For the text-containing cell, return its midpoint in [x, y] coordinate format. 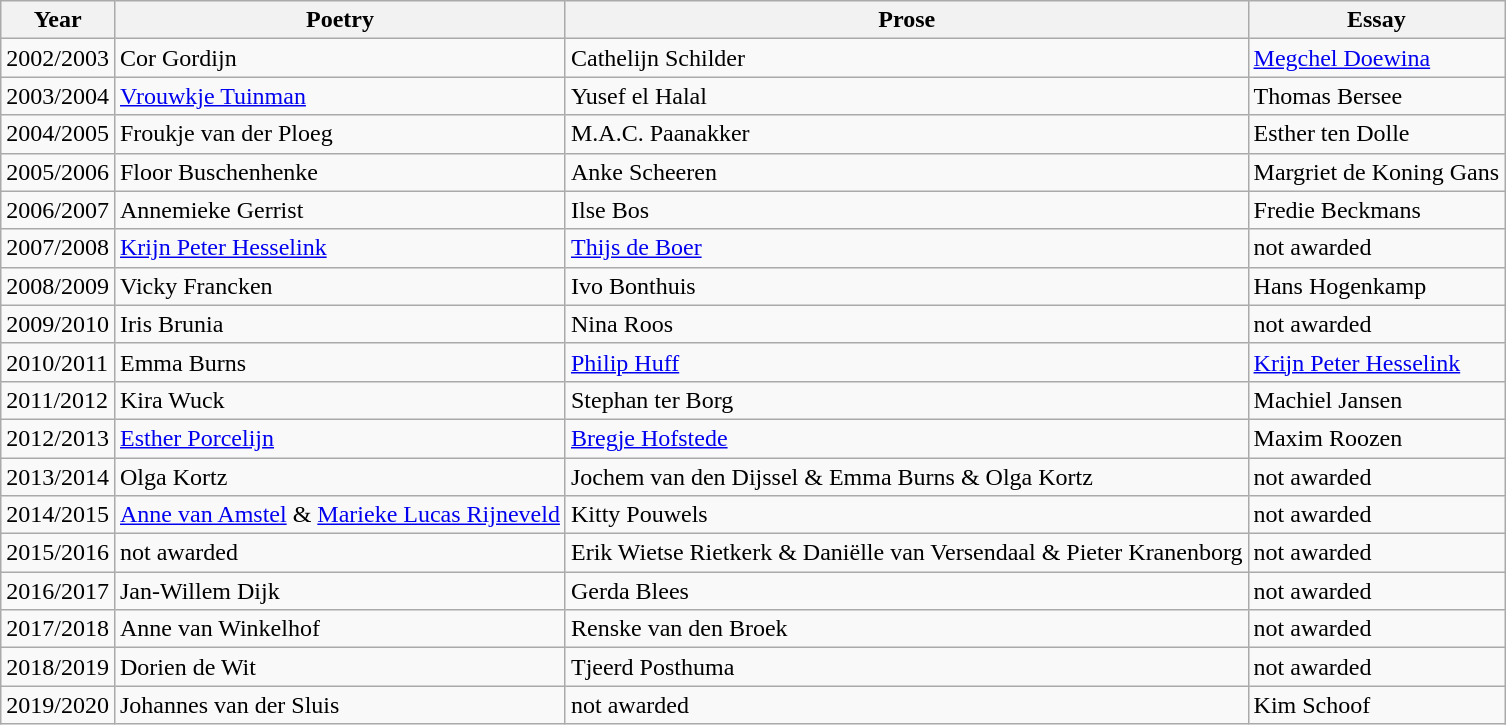
2011/2012 [58, 400]
Bregje Hofstede [906, 438]
Tjeerd Posthuma [906, 667]
Dorien de Wit [340, 667]
Philip Huff [906, 362]
2002/2003 [58, 58]
Anne van Winkelhof [340, 629]
Nina Roos [906, 324]
Essay [1376, 20]
Iris Brunia [340, 324]
2017/2018 [58, 629]
M.A.C. Paanakker [906, 134]
Johannes van der Sluis [340, 705]
2007/2008 [58, 248]
Yusef el Halal [906, 96]
Thomas Bersee [1376, 96]
2018/2019 [58, 667]
2012/2013 [58, 438]
Ilse Bos [906, 210]
2013/2014 [58, 477]
2009/2010 [58, 324]
2019/2020 [58, 705]
Erik Wietse Rietkerk & Daniëlle van Versendaal & Pieter Kranenborg [906, 553]
Froukje van der Ploeg [340, 134]
Floor Buschenhenke [340, 172]
Cor Gordijn [340, 58]
2010/2011 [58, 362]
Anke Scheeren [906, 172]
Kira Wuck [340, 400]
Stephan ter Borg [906, 400]
Jochem van den Dijssel & Emma Burns & Olga Kortz [906, 477]
Gerda Blees [906, 591]
2005/2006 [58, 172]
Thijs de Boer [906, 248]
Margriet de Koning Gans [1376, 172]
2015/2016 [58, 553]
Olga Kortz [340, 477]
Fredie Beckmans [1376, 210]
Annemieke Gerrist [340, 210]
Jan-Willem Dijk [340, 591]
Renske van den Broek [906, 629]
Anne van Amstel & Marieke Lucas Rijneveld [340, 515]
Vicky Francken [340, 286]
Esther Porcelijn [340, 438]
2006/2007 [58, 210]
Kim Schoof [1376, 705]
Kitty Pouwels [906, 515]
Poetry [340, 20]
2014/2015 [58, 515]
Prose [906, 20]
2016/2017 [58, 591]
Maxim Roozen [1376, 438]
Megchel Doewina [1376, 58]
2003/2004 [58, 96]
Emma Burns [340, 362]
2004/2005 [58, 134]
Vrouwkje Tuinman [340, 96]
Ivo Bonthuis [906, 286]
Year [58, 20]
Esther ten Dolle [1376, 134]
Cathelijn Schilder [906, 58]
Hans Hogenkamp [1376, 286]
Machiel Jansen [1376, 400]
2008/2009 [58, 286]
